Provide the [X, Y] coordinate of the cell's center where the given text is located.  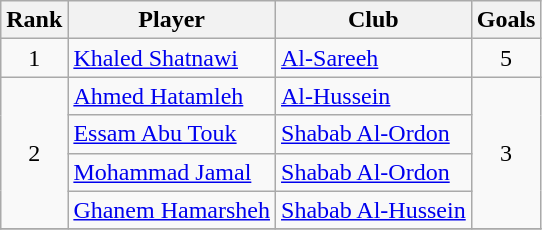
Ahmed Hatamleh [172, 96]
Khaled Shatnawi [172, 58]
Goals [506, 20]
1 [34, 58]
Al-Sareeh [374, 58]
5 [506, 58]
Al-Hussein [374, 96]
Player [172, 20]
Mohammad Jamal [172, 172]
Essam Abu Touk [172, 134]
2 [34, 153]
Rank [34, 20]
Club [374, 20]
Ghanem Hamarsheh [172, 210]
3 [506, 153]
Shabab Al-Hussein [374, 210]
